Return the [X, Y] coordinate for the center point of the cell that contains the specified text.  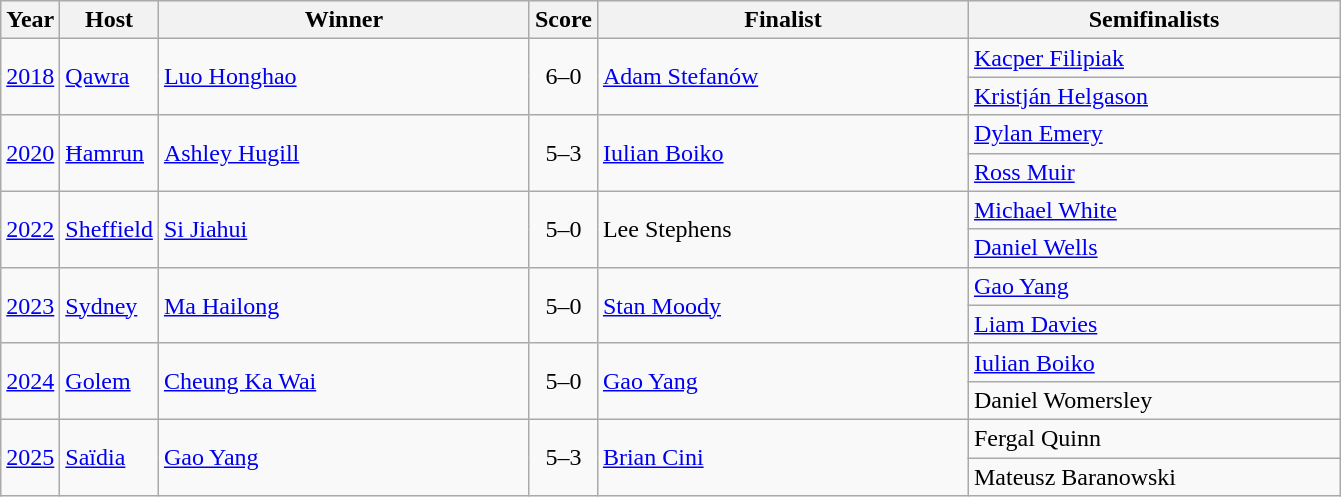
Ħamrun [110, 153]
Score [563, 20]
2022 [30, 229]
Dylan Emery [1154, 134]
Golem [110, 381]
Semifinalists [1154, 20]
Luo Honghao [344, 77]
Brian Cini [782, 457]
2025 [30, 457]
Ross Muir [1154, 172]
6–0 [563, 77]
Qawra [110, 77]
Cheung Ka Wai [344, 381]
Kristján Helgason [1154, 96]
2024 [30, 381]
Ashley Hugill [344, 153]
Host [110, 20]
2023 [30, 305]
Ma Hailong [344, 305]
Kacper Filipiak [1154, 58]
Stan Moody [782, 305]
Liam Davies [1154, 324]
Winner [344, 20]
Michael White [1154, 210]
Finalist [782, 20]
Saïdia [110, 457]
Si Jiahui [344, 229]
Lee Stephens [782, 229]
Sydney [110, 305]
Mateusz Baranowski [1154, 477]
Fergal Quinn [1154, 438]
Adam Stefanów [782, 77]
Daniel Womersley [1154, 400]
Year [30, 20]
Sheffield [110, 229]
2020 [30, 153]
Daniel Wells [1154, 248]
2018 [30, 77]
